Output the [x, y] coordinate of the center of the cell containing the given text.  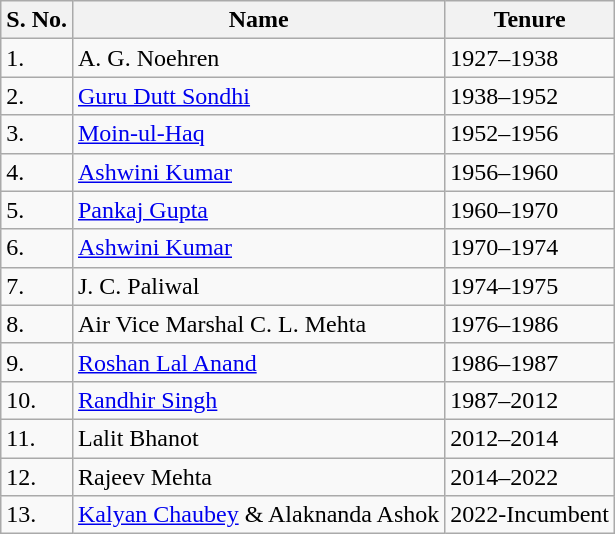
1986–1987 [530, 362]
Air Vice Marshal C. L. Mehta [258, 324]
1974–1975 [530, 286]
8. [37, 324]
Guru Dutt Sondhi [258, 96]
5. [37, 210]
1938–1952 [530, 96]
1956–1960 [530, 172]
Kalyan Chaubey & Alaknanda Ashok [258, 515]
1. [37, 58]
3. [37, 134]
Tenure [530, 20]
13. [37, 515]
Pankaj Gupta [258, 210]
Moin-ul-Haq [258, 134]
Lalit Bhanot [258, 438]
1952–1956 [530, 134]
1970–1974 [530, 248]
4. [37, 172]
12. [37, 477]
A. G. Noehren [258, 58]
9. [37, 362]
1960–1970 [530, 210]
Name [258, 20]
2022-Incumbent [530, 515]
7. [37, 286]
S. No. [37, 20]
11. [37, 438]
1976–1986 [530, 324]
6. [37, 248]
J. C. Paliwal [258, 286]
10. [37, 400]
2. [37, 96]
Roshan Lal Anand [258, 362]
2014–2022 [530, 477]
1927–1938 [530, 58]
2012–2014 [530, 438]
Randhir Singh [258, 400]
Rajeev Mehta [258, 477]
1987–2012 [530, 400]
